Return [x, y] of the center of cell containing provided text 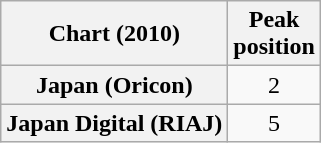
5 [274, 123]
Japan Digital (RIAJ) [114, 123]
Peakposition [274, 34]
Chart (2010) [114, 34]
Japan (Oricon) [114, 85]
2 [274, 85]
